From the cell containing the given text, extract its center point as (x, y) coordinate. 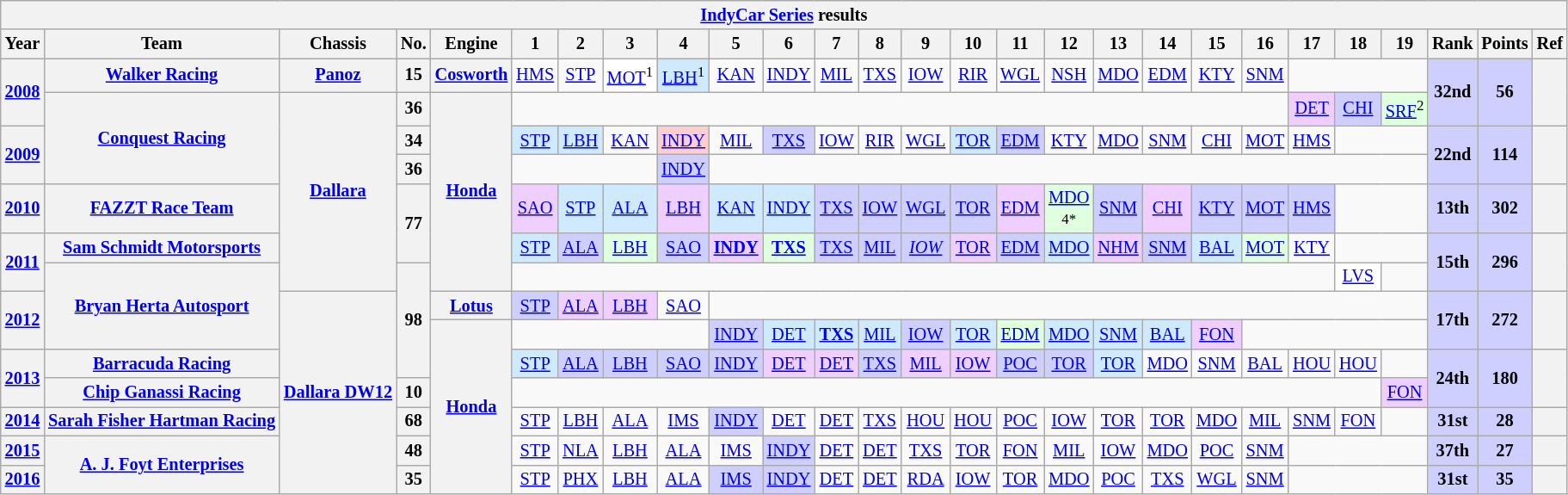
Engine (471, 44)
Dallara (338, 191)
4 (683, 44)
2 (581, 44)
48 (414, 450)
34 (414, 140)
24th (1452, 377)
A. J. Foyt Enterprises (162, 465)
2012 (22, 320)
NLA (581, 450)
2011 (22, 262)
2010 (22, 208)
2008 (22, 92)
Points (1505, 44)
Conquest Racing (162, 138)
11 (1020, 44)
Walker Racing (162, 76)
NSH (1068, 76)
NHM (1118, 248)
5 (736, 44)
32nd (1452, 92)
12 (1068, 44)
FAZZT Race Team (162, 208)
Ref (1550, 44)
2016 (22, 480)
2015 (22, 450)
19 (1405, 44)
2013 (22, 377)
6 (790, 44)
27 (1505, 450)
Dallara DW12 (338, 393)
SRF2 (1405, 108)
14 (1168, 44)
3 (630, 44)
Sam Schmidt Motorsports (162, 248)
296 (1505, 262)
Barracuda Racing (162, 363)
28 (1505, 421)
56 (1505, 92)
RDA (925, 480)
MDO4* (1068, 208)
37th (1452, 450)
Chip Ganassi Racing (162, 393)
1 (535, 44)
9 (925, 44)
Cosworth (471, 76)
13th (1452, 208)
MOT1 (630, 76)
2009 (22, 155)
68 (414, 421)
Team (162, 44)
Panoz (338, 76)
No. (414, 44)
16 (1264, 44)
LBH1 (683, 76)
2014 (22, 421)
7 (836, 44)
114 (1505, 155)
Sarah Fisher Hartman Racing (162, 421)
Chassis (338, 44)
Lotus (471, 306)
77 (414, 222)
Bryan Herta Autosport (162, 305)
17 (1312, 44)
LVS (1358, 276)
302 (1505, 208)
13 (1118, 44)
15th (1452, 262)
272 (1505, 320)
180 (1505, 377)
IndyCar Series results (784, 15)
98 (414, 320)
Year (22, 44)
18 (1358, 44)
17th (1452, 320)
Rank (1452, 44)
22nd (1452, 155)
PHX (581, 480)
8 (880, 44)
